Provide the (x, y) coordinate of the cell's center where the given text is located.  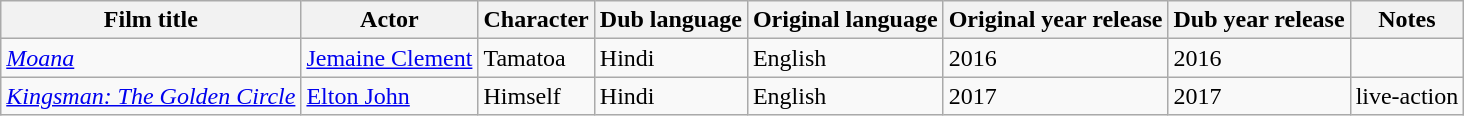
Elton John (390, 96)
Tamatoa (536, 58)
Actor (390, 20)
Kingsman: The Golden Circle (151, 96)
Original language (845, 20)
Character (536, 20)
live-action (1407, 96)
Notes (1407, 20)
Moana (151, 58)
Film title (151, 20)
Dub year release (1259, 20)
Jemaine Clement (390, 58)
Original year release (1056, 20)
Himself (536, 96)
Dub language (670, 20)
